Provide the [x, y] coordinate of the cell's center where the given text is located.  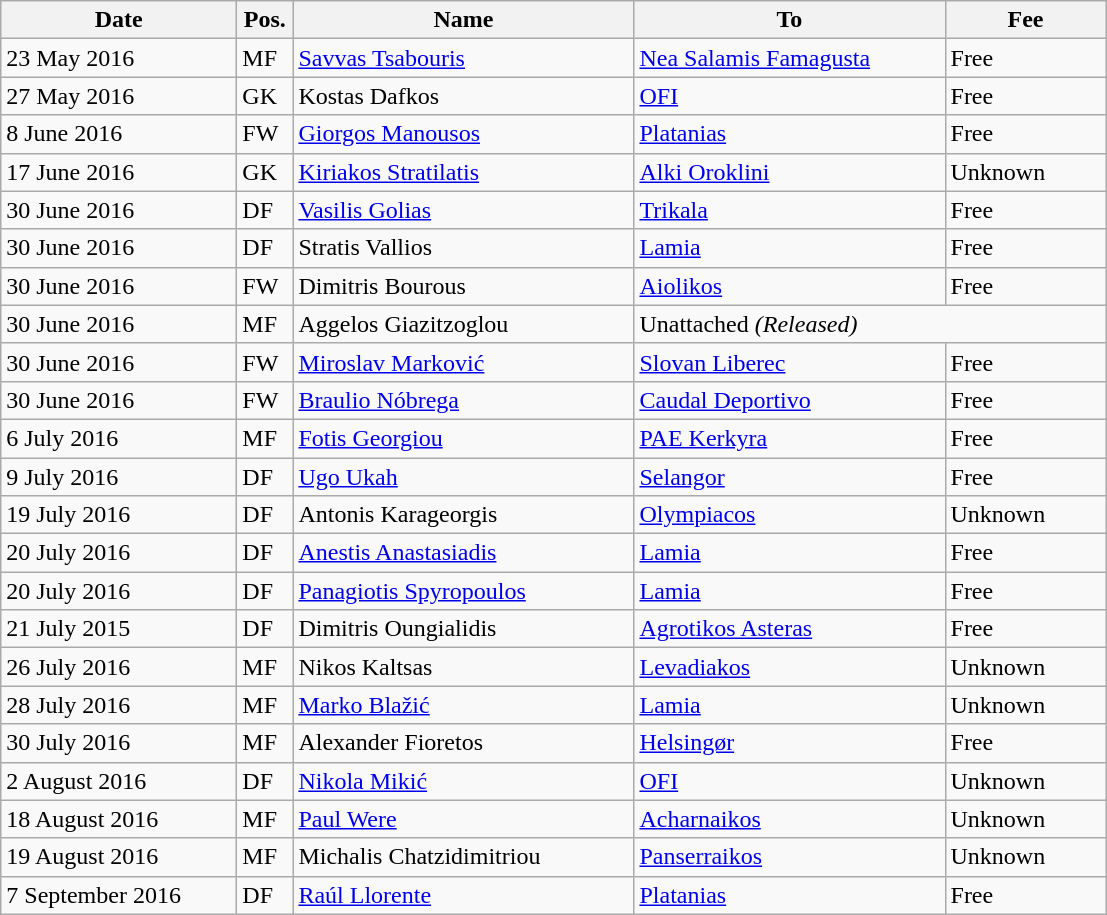
Slovan Liberec [790, 362]
Marko Blažić [464, 705]
Fotis Georgiou [464, 438]
Savvas Tsabouris [464, 58]
Acharnaikos [790, 819]
Nikos Kaltsas [464, 667]
Raúl Llorente [464, 895]
Nikola Mikić [464, 781]
28 July 2016 [119, 705]
Nea Salamis Famagusta [790, 58]
9 July 2016 [119, 477]
To [790, 20]
Anestis Anastasiadis [464, 553]
Aiolikos [790, 286]
Caudal Deportivo [790, 400]
23 May 2016 [119, 58]
PAE Kerkyra [790, 438]
Kostas Dafkos [464, 96]
2 August 2016 [119, 781]
Giorgos Manousos [464, 134]
Levadiakos [790, 667]
17 June 2016 [119, 172]
Antonis Karageorgis [464, 515]
Unattached (Released) [870, 324]
7 September 2016 [119, 895]
Alexander Fioretos [464, 743]
Pos. [265, 20]
Panserraikos [790, 857]
Michalis Chatzidimitriou [464, 857]
Agrotikos Asteras [790, 629]
Paul Were [464, 819]
Helsingør [790, 743]
19 July 2016 [119, 515]
18 August 2016 [119, 819]
Kiriakos Stratilatis [464, 172]
Miroslav Marković [464, 362]
Fee [1026, 20]
26 July 2016 [119, 667]
Vasilis Golias [464, 210]
Date [119, 20]
Stratis Vallios [464, 248]
Name [464, 20]
19 August 2016 [119, 857]
6 July 2016 [119, 438]
Braulio Nóbrega [464, 400]
Olympiacos [790, 515]
Ugo Ukah [464, 477]
8 June 2016 [119, 134]
30 July 2016 [119, 743]
Alki Oroklini [790, 172]
21 July 2015 [119, 629]
Dimitris Oungialidis [464, 629]
Trikala [790, 210]
Aggelos Giazitzoglou [464, 324]
Panagiotis Spyropoulos [464, 591]
Selangor [790, 477]
Dimitris Bourous [464, 286]
27 May 2016 [119, 96]
